Provide the (x, y) coordinate of the cell's center where the given text is located.  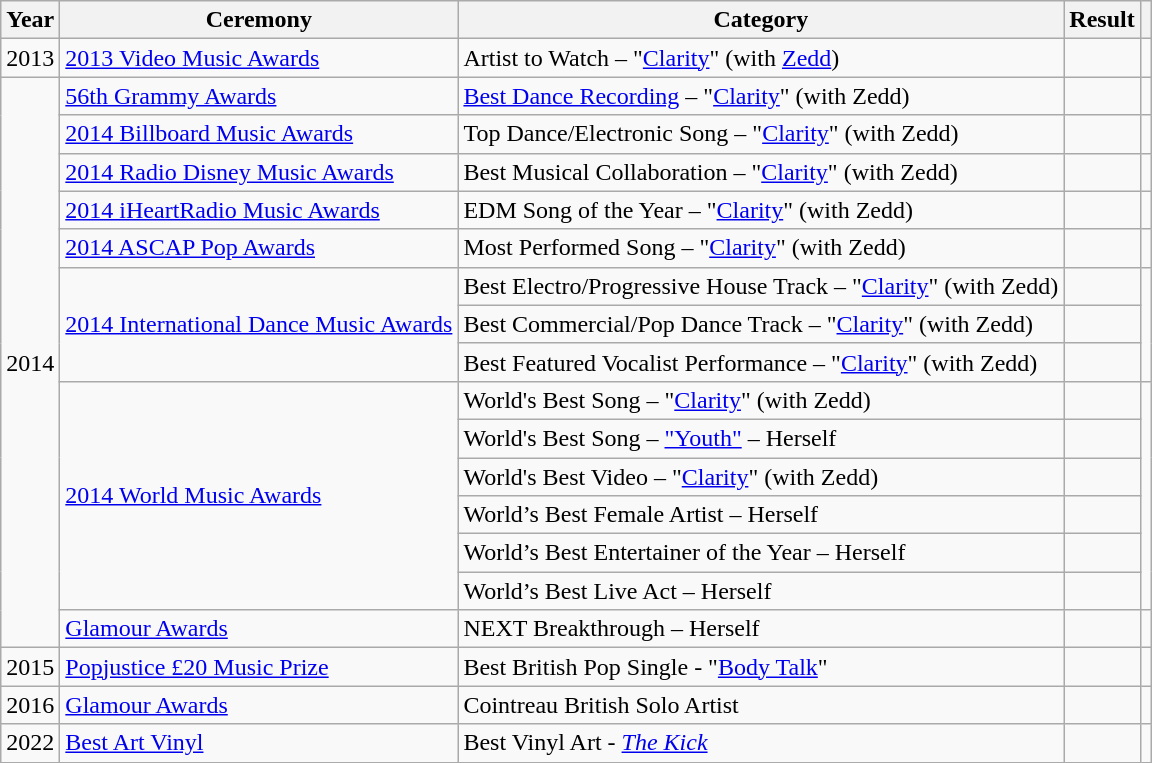
2014 International Dance Music Awards (259, 324)
Best Vinyl Art - The Kick (761, 743)
Best Musical Collaboration – "Clarity" (with Zedd) (761, 172)
World's Best Song – "Clarity" (with Zedd) (761, 400)
2016 (30, 705)
2014 iHeartRadio Music Awards (259, 210)
Most Performed Song – "Clarity" (with Zedd) (761, 248)
2015 (30, 667)
Result (1102, 20)
Cointreau British Solo Artist (761, 705)
NEXT Breakthrough – Herself (761, 629)
2022 (30, 743)
World’s Best Entertainer of the Year – Herself (761, 553)
Ceremony (259, 20)
56th Grammy Awards (259, 96)
Best Dance Recording – "Clarity" (with Zedd) (761, 96)
Best Art Vinyl (259, 743)
2014 Radio Disney Music Awards (259, 172)
Best Electro/Progressive House Track – "Clarity" (with Zedd) (761, 286)
World's Best Song – "Youth" – Herself (761, 438)
Best British Pop Single - "Body Talk" (761, 667)
EDM Song of the Year – "Clarity" (with Zedd) (761, 210)
World’s Best Female Artist – Herself (761, 515)
2013 Video Music Awards (259, 58)
World's Best Video – "Clarity" (with Zedd) (761, 477)
World’s Best Live Act – Herself (761, 591)
Top Dance/Electronic Song – "Clarity" (with Zedd) (761, 134)
Year (30, 20)
2014 World Music Awards (259, 495)
Artist to Watch – "Clarity" (with Zedd) (761, 58)
Popjustice £20 Music Prize (259, 667)
Category (761, 20)
Best Commercial/Pop Dance Track – "Clarity" (with Zedd) (761, 324)
2014 Billboard Music Awards (259, 134)
Best Featured Vocalist Performance – "Clarity" (with Zedd) (761, 362)
2013 (30, 58)
2014 ASCAP Pop Awards (259, 248)
2014 (30, 362)
